Locate the cell with the specified text and output its (X, Y) center coordinate. 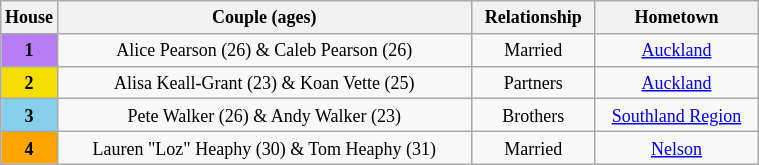
Partners (533, 82)
Brothers (533, 116)
Relationship (533, 18)
Pete Walker (26) & Andy Walker (23) (264, 116)
Southland Region (676, 116)
1 (30, 50)
2 (30, 82)
Alice Pearson (26) & Caleb Pearson (26) (264, 50)
House (30, 18)
Alisa Keall-Grant (23) & Koan Vette (25) (264, 82)
Lauren "Loz" Heaphy (30) & Tom Heaphy (31) (264, 148)
Couple (ages) (264, 18)
4 (30, 148)
Hometown (676, 18)
3 (30, 116)
Nelson (676, 148)
